Determine the [X, Y] coordinate at the center of the cell enclosing the given text.  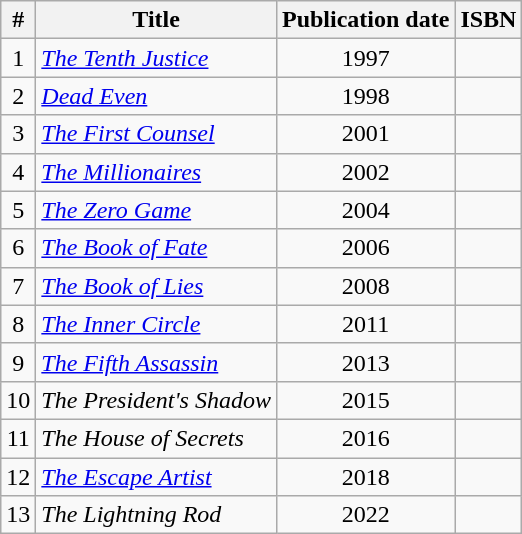
2006 [365, 248]
5 [18, 210]
Title [156, 20]
2013 [365, 362]
2011 [365, 324]
13 [18, 515]
The House of Secrets [156, 438]
9 [18, 362]
2008 [365, 286]
6 [18, 248]
8 [18, 324]
3 [18, 134]
The Escape Artist [156, 477]
1997 [365, 58]
2001 [365, 134]
The Tenth Justice [156, 58]
10 [18, 400]
The Fifth Assassin [156, 362]
Dead Even [156, 96]
The Book of Fate [156, 248]
12 [18, 477]
Publication date [365, 20]
1998 [365, 96]
2015 [365, 400]
2004 [365, 210]
The Zero Game [156, 210]
11 [18, 438]
2022 [365, 515]
The Inner Circle [156, 324]
The First Counsel [156, 134]
2 [18, 96]
1 [18, 58]
# [18, 20]
The President's Shadow [156, 400]
2018 [365, 477]
2016 [365, 438]
The Millionaires [156, 172]
4 [18, 172]
The Book of Lies [156, 286]
7 [18, 286]
2002 [365, 172]
ISBN [488, 20]
The Lightning Rod [156, 515]
